Scan for the cell matching the given text and deliver its [X, Y] coordinate at center. 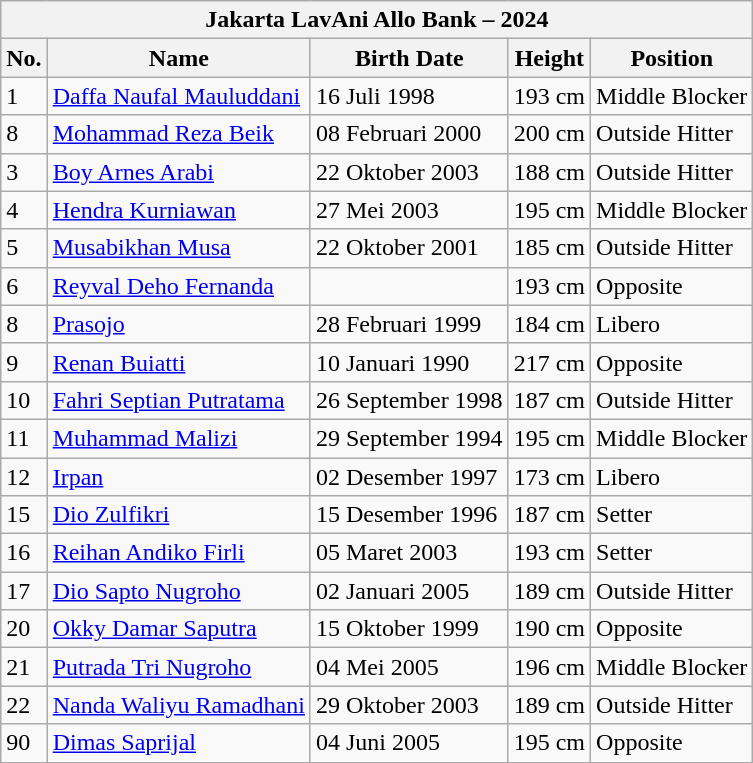
188 cm [549, 172]
10 Januari 1990 [409, 362]
20 [24, 629]
3 [24, 172]
17 [24, 591]
Mohammad Reza Beik [178, 134]
22 Oktober 2001 [409, 248]
22 Oktober 2003 [409, 172]
16 Juli 1998 [409, 96]
26 September 1998 [409, 400]
No. [24, 58]
22 [24, 705]
Putrada Tri Nugroho [178, 667]
02 Januari 2005 [409, 591]
Fahri Septian Putratama [178, 400]
196 cm [549, 667]
08 Februari 2000 [409, 134]
4 [24, 210]
173 cm [549, 477]
Boy Arnes Arabi [178, 172]
Height [549, 58]
04 Juni 2005 [409, 743]
200 cm [549, 134]
6 [24, 286]
15 [24, 515]
29 September 1994 [409, 438]
15 Oktober 1999 [409, 629]
Dio Sapto Nugroho [178, 591]
Name [178, 58]
1 [24, 96]
Jakarta LavAni Allo Bank – 2024 [377, 20]
9 [24, 362]
Reyval Deho Fernanda [178, 286]
27 Mei 2003 [409, 210]
Okky Damar Saputra [178, 629]
90 [24, 743]
184 cm [549, 324]
11 [24, 438]
Position [672, 58]
04 Mei 2005 [409, 667]
Hendra Kurniawan [178, 210]
Prasojo [178, 324]
217 cm [549, 362]
10 [24, 400]
Dimas Saprijal [178, 743]
Muhammad Malizi [178, 438]
15 Desember 1996 [409, 515]
185 cm [549, 248]
21 [24, 667]
12 [24, 477]
16 [24, 553]
02 Desember 1997 [409, 477]
Irpan [178, 477]
Daffa Naufal Mauluddani [178, 96]
5 [24, 248]
Musabikhan Musa [178, 248]
29 Oktober 2003 [409, 705]
Nanda Waliyu Ramadhani [178, 705]
Birth Date [409, 58]
28 Februari 1999 [409, 324]
Dio Zulfikri [178, 515]
05 Maret 2003 [409, 553]
Reihan Andiko Firli [178, 553]
190 cm [549, 629]
Renan Buiatti [178, 362]
